Identify which cell holds the provided text, then report its [X, Y] central coordinate. 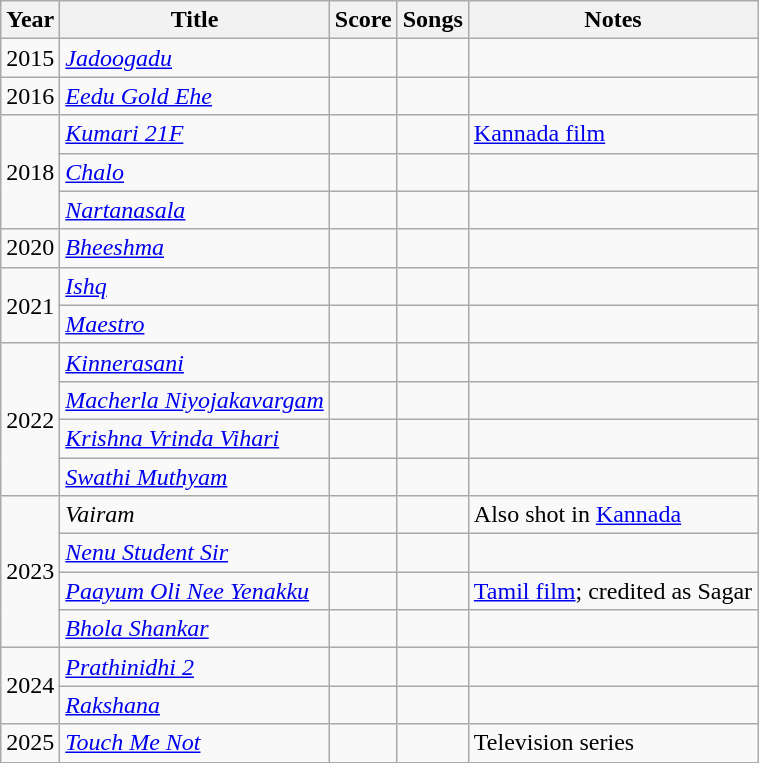
Notes [612, 20]
Rakshana [194, 705]
Prathinidhi 2 [194, 667]
Songs [432, 20]
Television series [612, 743]
2018 [30, 172]
Jadoogadu [194, 58]
Tamil film; credited as Sagar [612, 591]
2025 [30, 743]
Maestro [194, 324]
Title [194, 20]
2015 [30, 58]
Kannada film [612, 134]
Bheeshma [194, 248]
Touch Me Not [194, 743]
Swathi Muthyam [194, 477]
Bhola Shankar [194, 629]
2023 [30, 572]
Macherla Niyojakavargam [194, 400]
2021 [30, 305]
Nartanasala [194, 210]
Year [30, 20]
Kinnerasani [194, 362]
Vairam [194, 515]
Paayum Oli Nee Yenakku [194, 591]
Chalo [194, 172]
2022 [30, 419]
Kumari 21F [194, 134]
Eedu Gold Ehe [194, 96]
2020 [30, 248]
Score [363, 20]
Krishna Vrinda Vihari [194, 438]
2024 [30, 686]
Nenu Student Sir [194, 553]
Ishq [194, 286]
2016 [30, 96]
Also shot in Kannada [612, 515]
